Locate the cell with the specified text and output its (x, y) center coordinate. 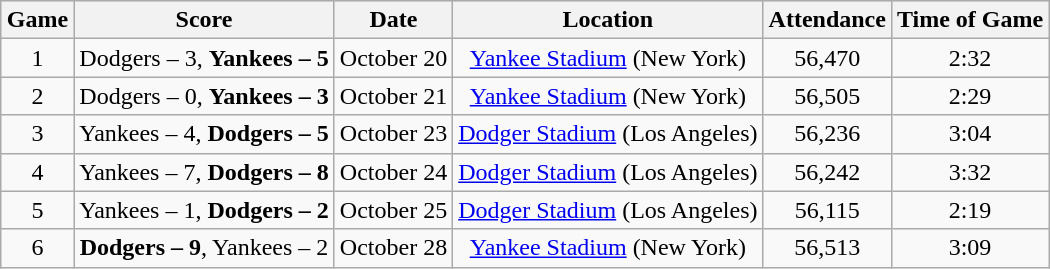
3:09 (970, 248)
2:29 (970, 96)
6 (37, 248)
56,513 (827, 248)
Time of Game (970, 20)
56,115 (827, 210)
56,236 (827, 134)
October 25 (393, 210)
56,242 (827, 172)
2:19 (970, 210)
Date (393, 20)
Game (37, 20)
5 (37, 210)
Yankees – 7, Dodgers – 8 (204, 172)
Dodgers – 0, Yankees – 3 (204, 96)
2 (37, 96)
Score (204, 20)
October 21 (393, 96)
October 24 (393, 172)
October 23 (393, 134)
Yankees – 4, Dodgers – 5 (204, 134)
2:32 (970, 58)
Attendance (827, 20)
3:04 (970, 134)
1 (37, 58)
56,470 (827, 58)
Dodgers – 3, Yankees – 5 (204, 58)
Yankees – 1, Dodgers – 2 (204, 210)
4 (37, 172)
3 (37, 134)
October 28 (393, 248)
October 20 (393, 58)
Dodgers – 9, Yankees – 2 (204, 248)
56,505 (827, 96)
3:32 (970, 172)
Location (608, 20)
